For the text-containing cell, return its midpoint in [X, Y] coordinate format. 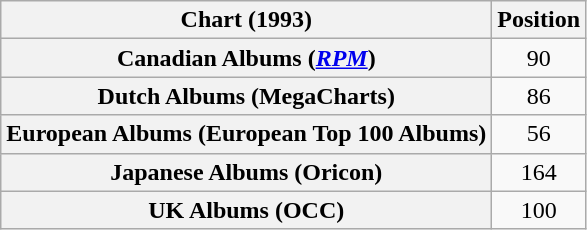
European Albums (European Top 100 Albums) [246, 134]
Chart (1993) [246, 20]
Canadian Albums (RPM) [246, 58]
100 [539, 210]
Position [539, 20]
Dutch Albums (MegaCharts) [246, 96]
90 [539, 58]
86 [539, 96]
164 [539, 172]
Japanese Albums (Oricon) [246, 172]
56 [539, 134]
UK Albums (OCC) [246, 210]
